Return (x, y) of the center of cell containing provided text 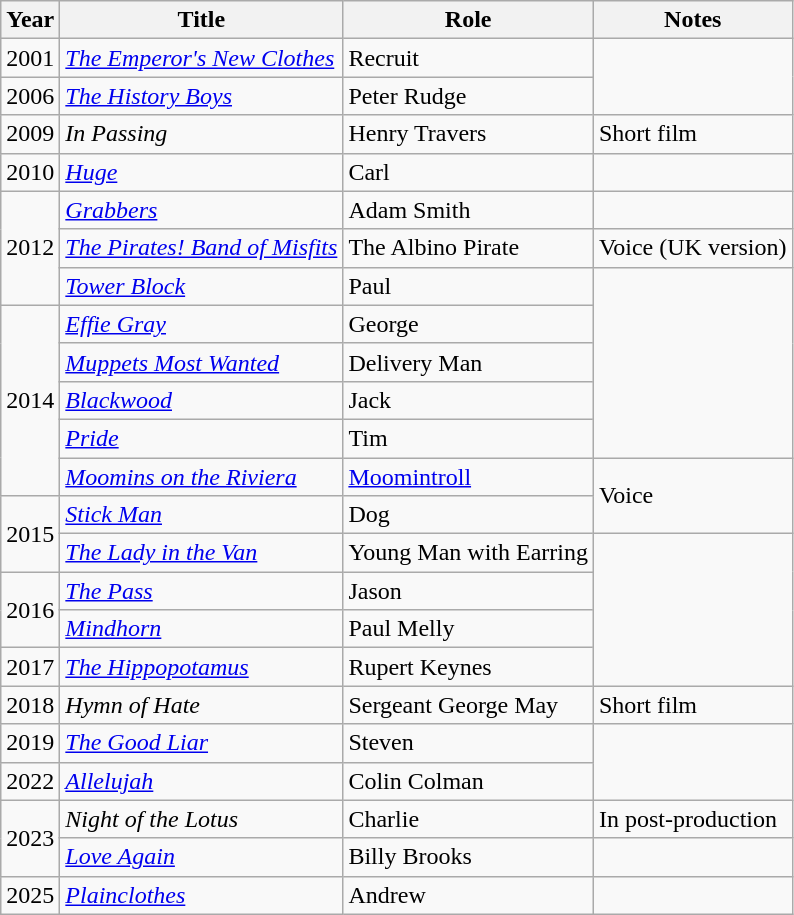
2015 (30, 534)
Young Man with Earring (468, 553)
Love Again (202, 857)
Moomintroll (468, 477)
Dog (468, 515)
Moomins on the Riviera (202, 477)
Stick Man (202, 515)
The Pirates! Band of Misfits (202, 248)
Hymn of Hate (202, 705)
2006 (30, 96)
Charlie (468, 819)
Tower Block (202, 286)
2014 (30, 400)
Grabbers (202, 210)
Andrew (468, 895)
Jason (468, 591)
Billy Brooks (468, 857)
2022 (30, 781)
Night of the Lotus (202, 819)
2025 (30, 895)
2010 (30, 172)
Year (30, 20)
Pride (202, 438)
Rupert Keynes (468, 667)
The Emperor's New Clothes (202, 58)
2018 (30, 705)
2012 (30, 248)
Paul (468, 286)
Voice (692, 496)
2023 (30, 838)
2016 (30, 610)
The History Boys (202, 96)
Steven (468, 743)
Adam Smith (468, 210)
Henry Travers (468, 134)
2019 (30, 743)
Recruit (468, 58)
Huge (202, 172)
The Lady in the Van (202, 553)
Blackwood (202, 400)
The Good Liar (202, 743)
Tim (468, 438)
Notes (692, 20)
Jack (468, 400)
Mindhorn (202, 629)
Paul Melly (468, 629)
Title (202, 20)
Peter Rudge (468, 96)
The Albino Pirate (468, 248)
2001 (30, 58)
The Hippopotamus (202, 667)
2017 (30, 667)
In post-production (692, 819)
George (468, 324)
Delivery Man (468, 362)
Voice (UK version) (692, 248)
Sergeant George May (468, 705)
2009 (30, 134)
Role (468, 20)
In Passing (202, 134)
Carl (468, 172)
Muppets Most Wanted (202, 362)
Plainclothes (202, 895)
Allelujah (202, 781)
Colin Colman (468, 781)
The Pass (202, 591)
Effie Gray (202, 324)
